Return the (x, y) coordinate for the center point of the cell that contains the specified text.  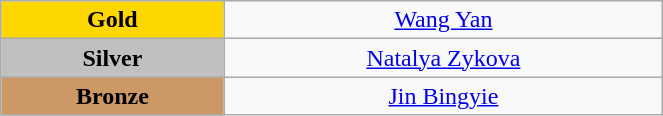
Natalya Zykova (444, 58)
Jin Bingyie (444, 96)
Gold (112, 20)
Wang Yan (444, 20)
Bronze (112, 96)
Silver (112, 58)
